Search for the cell housing the specified text and yield its (X, Y) center coordinate. 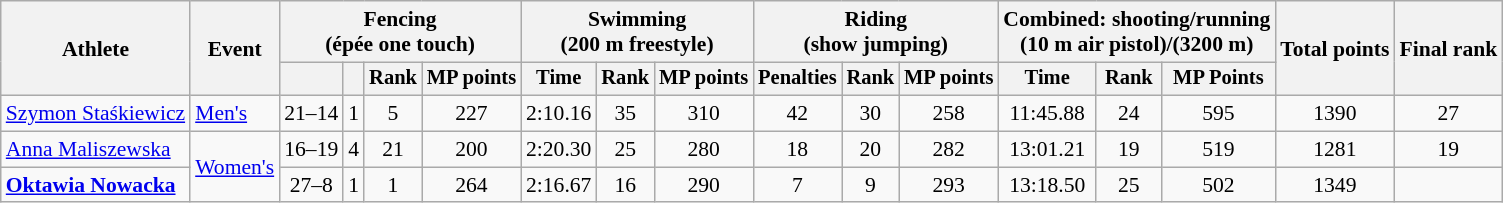
2:20.30 (558, 150)
Combined: shooting/running(10 m air pistol)/(3200 m) (1136, 32)
310 (704, 114)
Penalties (797, 79)
Swimming(200 m freestyle) (637, 32)
7 (797, 185)
13:18.50 (1047, 185)
Anna Maliszewska (96, 150)
16–19 (311, 150)
27–8 (311, 185)
Total points (1334, 48)
35 (625, 114)
1349 (1334, 185)
Szymon Staśkiewicz (96, 114)
21–14 (311, 114)
27 (1448, 114)
4 (354, 150)
280 (704, 150)
Final rank (1448, 48)
2:10.16 (558, 114)
258 (948, 114)
2:16.67 (558, 185)
227 (472, 114)
Women's (234, 168)
11:45.88 (1047, 114)
290 (704, 185)
Men's (234, 114)
Event (234, 48)
9 (871, 185)
282 (948, 150)
519 (1218, 150)
16 (625, 185)
20 (871, 150)
21 (393, 150)
Fencing(épée one touch) (400, 32)
293 (948, 185)
24 (1128, 114)
MP Points (1218, 79)
5 (393, 114)
Athlete (96, 48)
42 (797, 114)
30 (871, 114)
Riding(show jumping) (876, 32)
18 (797, 150)
1390 (1334, 114)
Oktawia Nowacka (96, 185)
13:01.21 (1047, 150)
200 (472, 150)
502 (1218, 185)
1281 (1334, 150)
595 (1218, 114)
264 (472, 185)
